Scan for the cell matching the given text and deliver its [X, Y] coordinate at center. 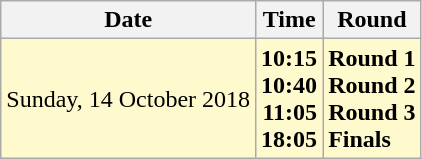
Time [290, 20]
Date [128, 20]
Round [372, 20]
Sunday, 14 October 2018 [128, 98]
10:1510:4011:0518:05 [290, 98]
Round 1Round 2Round 3Finals [372, 98]
